For the text-containing cell, return its midpoint in (x, y) coordinate format. 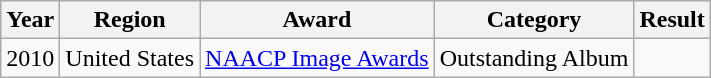
NAACP Image Awards (318, 58)
Outstanding Album (534, 58)
Category (534, 20)
2010 (30, 58)
United States (130, 58)
Award (318, 20)
Year (30, 20)
Region (130, 20)
Result (672, 20)
